Find where the given text appears and provide that cell's center as [X, Y] coordinate. 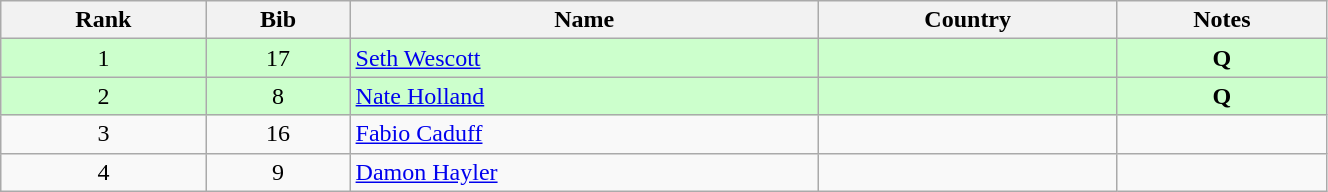
Bib [278, 20]
16 [278, 134]
17 [278, 58]
2 [104, 96]
Seth Wescott [584, 58]
Name [584, 20]
1 [104, 58]
Rank [104, 20]
3 [104, 134]
Nate Holland [584, 96]
Notes [1222, 20]
Country [968, 20]
Fabio Caduff [584, 134]
Damon Hayler [584, 172]
8 [278, 96]
9 [278, 172]
4 [104, 172]
